From the cell containing the given text, extract its center point as [X, Y] coordinate. 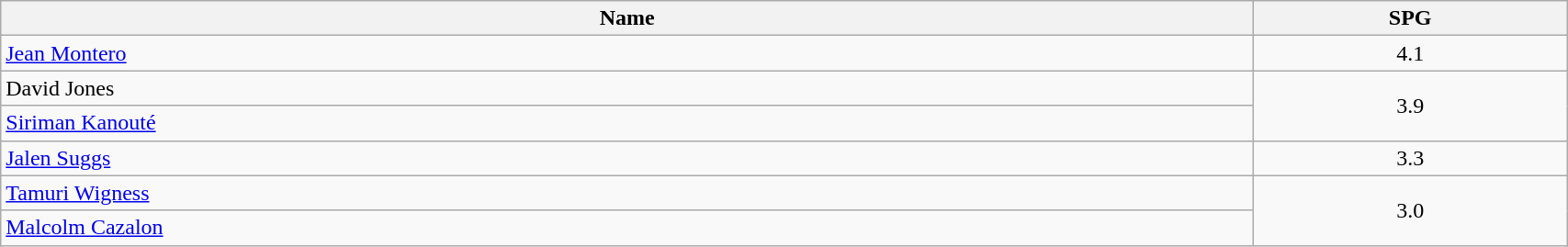
David Jones [627, 88]
Jalen Suggs [627, 158]
Jean Montero [627, 53]
SPG [1411, 18]
Name [627, 18]
3.0 [1411, 210]
4.1 [1411, 53]
Tamuri Wigness [627, 193]
Siriman Kanouté [627, 123]
3.9 [1411, 106]
Malcolm Cazalon [627, 228]
3.3 [1411, 158]
